Provide the [x, y] coordinate of the cell's center where the given text is located.  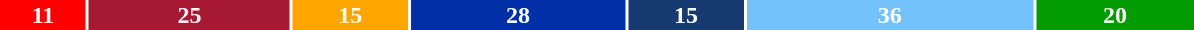
36 [890, 15]
28 [518, 15]
25 [190, 15]
11 [43, 15]
20 [1115, 15]
